Pinpoint the cell where the given text exists, returning its [X, Y] midpoint coordinate. 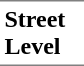
Street Level [42, 33]
